For the text-containing cell, return its midpoint in (X, Y) coordinate format. 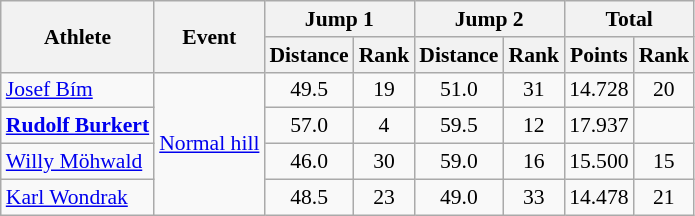
12 (534, 126)
59.0 (458, 162)
49.5 (308, 90)
Normal hill (209, 143)
57.0 (308, 126)
Athlete (78, 36)
59.5 (458, 126)
51.0 (458, 90)
30 (384, 162)
48.5 (308, 197)
49.0 (458, 197)
Jump 1 (339, 19)
33 (534, 197)
Rudolf Burkert (78, 126)
46.0 (308, 162)
Willy Möhwald (78, 162)
17.937 (598, 126)
4 (384, 126)
15 (664, 162)
21 (664, 197)
19 (384, 90)
Points (598, 55)
31 (534, 90)
15.500 (598, 162)
23 (384, 197)
Jump 2 (489, 19)
Total (629, 19)
Event (209, 36)
Karl Wondrak (78, 197)
Josef Bím (78, 90)
20 (664, 90)
16 (534, 162)
14.728 (598, 90)
14.478 (598, 197)
